Detect which cell encompasses the target text, then output its [x, y] center coordinate. 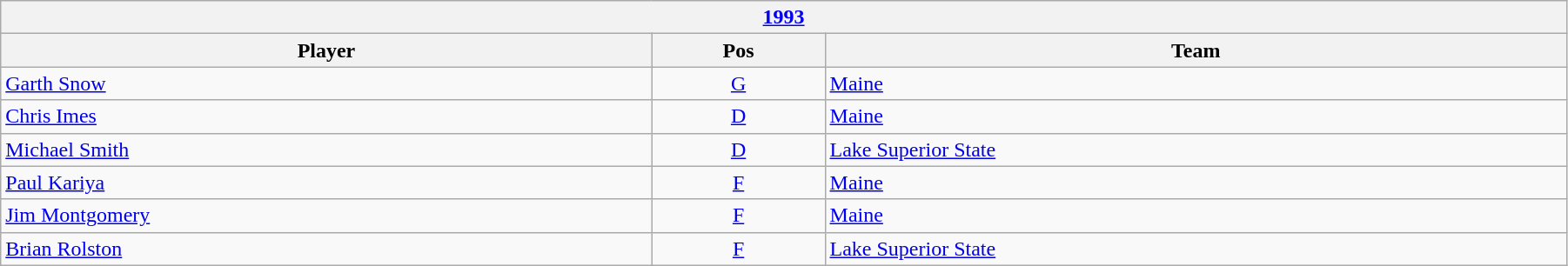
Garth Snow [326, 83]
Chris Imes [326, 116]
1993 [784, 17]
G [738, 83]
Jim Montgomery [326, 216]
Paul Kariya [326, 183]
Michael Smith [326, 150]
Brian Rolston [326, 249]
Team [1196, 50]
Pos [738, 50]
Player [326, 50]
